For the text-containing cell, return its midpoint in (x, y) coordinate format. 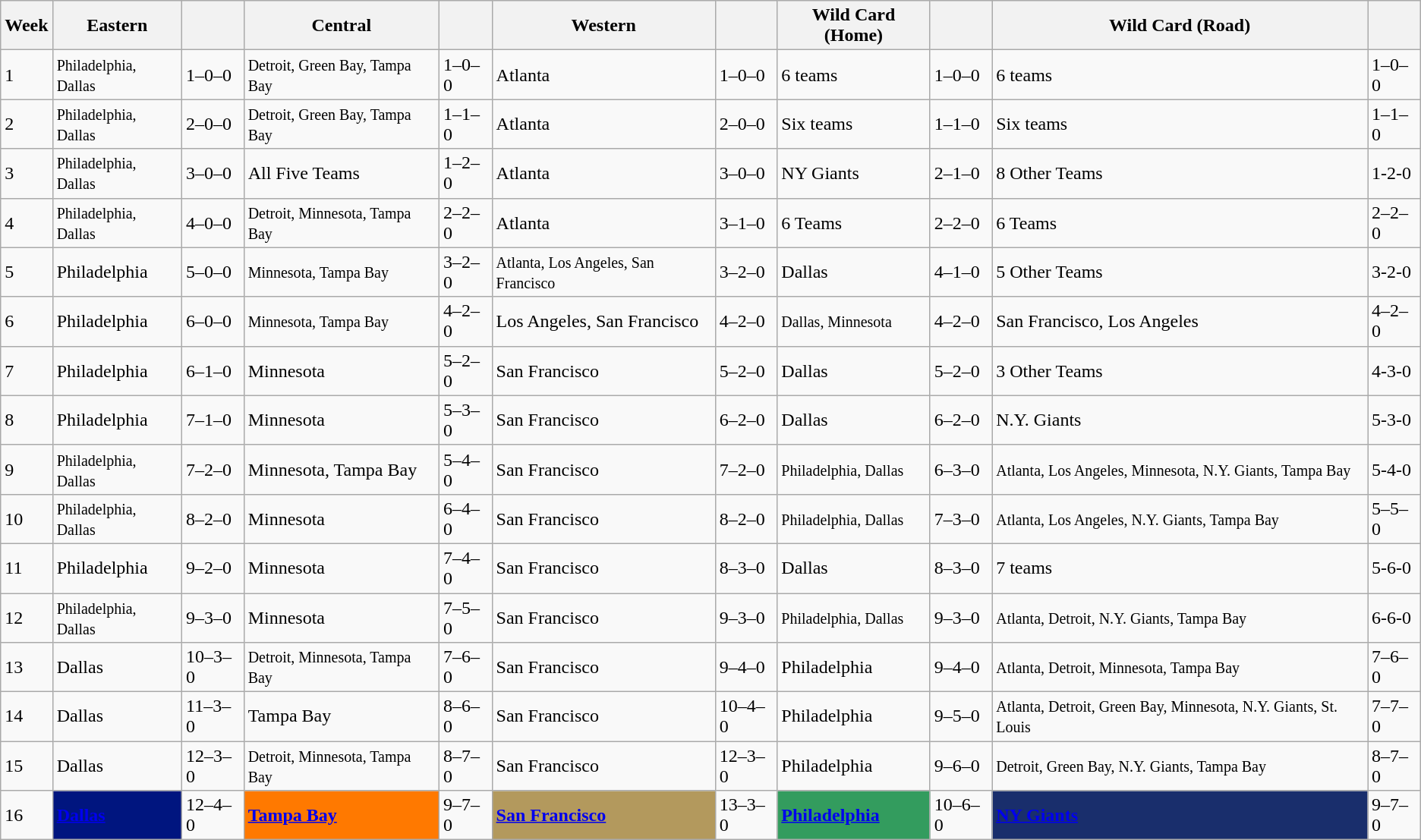
11–3–0 (213, 716)
6-6-0 (1394, 618)
6 (27, 322)
Central (342, 26)
Atlanta, Detroit, N.Y. Giants, Tampa Bay (1180, 618)
5 Other Teams (1180, 272)
6–3–0 (961, 469)
2 (27, 124)
Dallas, Minnesota (853, 322)
8 Other Teams (1180, 173)
3 (27, 173)
4–0–0 (213, 223)
8 (27, 420)
6–1–0 (213, 370)
1 (27, 74)
5–4–0 (466, 469)
Atlanta, Detroit, Minnesota, Tampa Bay (1180, 668)
12–4–0 (213, 815)
6–4–0 (466, 519)
Wild Card (Road) (1180, 26)
9–6–0 (961, 766)
7 (27, 370)
5-3-0 (1394, 420)
Week (27, 26)
7–4–0 (466, 568)
9 (27, 469)
Atlanta, Los Angeles, N.Y. Giants, Tampa Bay (1180, 519)
4 (27, 223)
1-2-0 (1394, 173)
Atlanta, Los Angeles, San Francisco (603, 272)
15 (27, 766)
8–6–0 (466, 716)
Atlanta, Detroit, Green Bay, Minnesota, N.Y. Giants, St. Louis (1180, 716)
16 (27, 815)
1–2–0 (466, 173)
9–5–0 (961, 716)
11 (27, 568)
10–4–0 (746, 716)
13–3–0 (746, 815)
4–1–0 (961, 272)
3 Other Teams (1180, 370)
San Francisco, Los Angeles (1180, 322)
12 (27, 618)
N.Y. Giants (1180, 420)
10–3–0 (213, 668)
2–1–0 (961, 173)
5–3–0 (466, 420)
7–3–0 (961, 519)
10–6–0 (961, 815)
5-6-0 (1394, 568)
Western (603, 26)
6–0–0 (213, 322)
All Five Teams (342, 173)
Eastern (117, 26)
7–7–0 (1394, 716)
4-3-0 (1394, 370)
9–2–0 (213, 568)
5-4-0 (1394, 469)
3-2-0 (1394, 272)
Detroit, Green Bay, N.Y. Giants, Tampa Bay (1180, 766)
5 (27, 272)
14 (27, 716)
7–1–0 (213, 420)
10 (27, 519)
5–0–0 (213, 272)
7 teams (1180, 568)
Los Angeles, San Francisco (603, 322)
13 (27, 668)
Atlanta, Los Angeles, Minnesota, N.Y. Giants, Tampa Bay (1180, 469)
7–5–0 (466, 618)
Wild Card (Home) (853, 26)
5–5–0 (1394, 519)
3–1–0 (746, 223)
